Find where the given text appears and provide that cell's center as [x, y] coordinate. 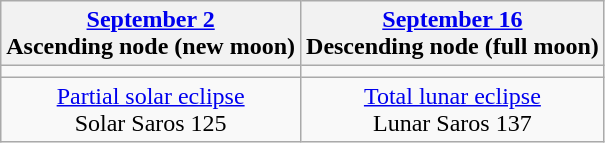
September 2Ascending node (new moon) [151, 34]
Partial solar eclipseSolar Saros 125 [151, 110]
Total lunar eclipseLunar Saros 137 [453, 110]
September 16Descending node (full moon) [453, 34]
